Find where the given text appears and provide that cell's center as (X, Y) coordinate. 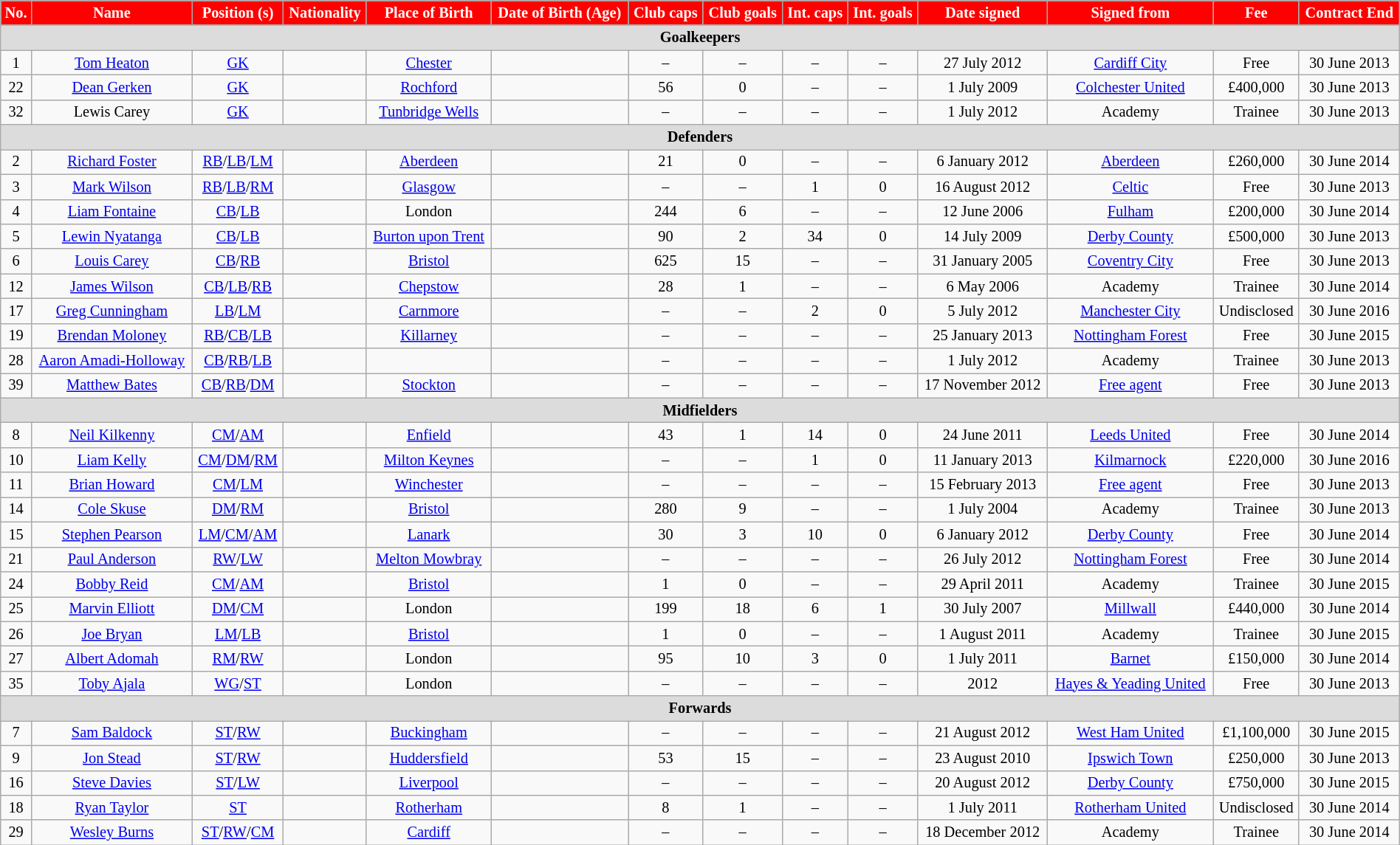
1 August 2011 (983, 634)
5 (16, 236)
RB/LB/LM (238, 162)
Contract End (1349, 13)
CB/RB (238, 261)
32 (16, 112)
Richard Foster (111, 162)
12 (16, 286)
39 (16, 385)
Rotherham United (1131, 807)
Stephen Pearson (111, 534)
Colchester United (1131, 87)
DM/CM (238, 609)
34 (815, 236)
Louis Carey (111, 261)
Manchester City (1131, 311)
CB/LB/RB (238, 286)
30 July 2007 (983, 609)
Joe Bryan (111, 634)
30 (666, 534)
£150,000 (1256, 658)
Brian Howard (111, 485)
Enfield (428, 435)
Jon Stead (111, 758)
27 July 2012 (983, 63)
Place of Birth (428, 13)
Killarney (428, 336)
£440,000 (1256, 609)
Signed from (1131, 13)
Brendan Moloney (111, 336)
Fee (1256, 13)
Buckingham (428, 733)
CM/LM (238, 485)
ST/RW/CM (238, 832)
Ryan Taylor (111, 807)
Tom Heaton (111, 63)
DM/RM (238, 509)
625 (666, 261)
Cole Skuse (111, 509)
£260,000 (1256, 162)
£200,000 (1256, 212)
22 (16, 87)
Leeds United (1131, 435)
£250,000 (1256, 758)
24 June 2011 (983, 435)
12 June 2006 (983, 212)
RW/LW (238, 559)
Sam Baldock (111, 733)
Stockton (428, 385)
ST (238, 807)
7 (16, 733)
Wesley Burns (111, 832)
£1,100,000 (1256, 733)
11 (16, 485)
Marvin Elliott (111, 609)
Paul Anderson (111, 559)
£220,000 (1256, 460)
Lanark (428, 534)
Midfielders (700, 410)
No. (16, 13)
1 July 2004 (983, 509)
Date signed (983, 13)
26 (16, 634)
RB/LB/RM (238, 187)
£500,000 (1256, 236)
23 August 2010 (983, 758)
Club goals (743, 13)
17 (16, 311)
WG/ST (238, 683)
ST/LW (238, 783)
Rotherham (428, 807)
35 (16, 683)
Chepstow (428, 286)
Fulham (1131, 212)
Huddersfield (428, 758)
Liverpool (428, 783)
90 (666, 236)
Date of Birth (Age) (560, 13)
LM/CM/AM (238, 534)
5 July 2012 (983, 311)
Greg Cunningham (111, 311)
Liam Kelly (111, 460)
Millwall (1131, 609)
4 (16, 212)
95 (666, 658)
West Ham United (1131, 733)
Albert Adomah (111, 658)
280 (666, 509)
Nationality (325, 13)
Ipswich Town (1131, 758)
24 (16, 584)
25 January 2013 (983, 336)
21 August 2012 (983, 733)
Aaron Amadi-Holloway (111, 361)
Neil Kilkenny (111, 435)
CM/DM/RM (238, 460)
Bobby Reid (111, 584)
56 (666, 87)
16 (16, 783)
Position (s) (238, 13)
Melton Mowbray (428, 559)
Kilmarnock (1131, 460)
18 December 2012 (983, 832)
53 (666, 758)
14 July 2009 (983, 236)
1 July 2009 (983, 87)
Int. goals (883, 13)
20 August 2012 (983, 783)
11 January 2013 (983, 460)
Carnmore (428, 311)
Goalkeepers (700, 38)
2012 (983, 683)
Rochford (428, 87)
Milton Keynes (428, 460)
Toby Ajala (111, 683)
6 May 2006 (983, 286)
Int. caps (815, 13)
15 February 2013 (983, 485)
James Wilson (111, 286)
RB/CB/LB (238, 336)
£750,000 (1256, 783)
43 (666, 435)
244 (666, 212)
Mark Wilson (111, 187)
Dean Gerken (111, 87)
LB/LM (238, 311)
RM/RW (238, 658)
16 August 2012 (983, 187)
19 (16, 336)
31 January 2005 (983, 261)
Forwards (700, 708)
29 April 2011 (983, 584)
Coventry City (1131, 261)
CB/RB/DM (238, 385)
Hayes & Yeading United (1131, 683)
Matthew Bates (111, 385)
17 November 2012 (983, 385)
29 (16, 832)
Celtic (1131, 187)
27 (16, 658)
Glasgow (428, 187)
Steve Davies (111, 783)
Lewin Nyatanga (111, 236)
Name (111, 13)
Chester (428, 63)
Winchester (428, 485)
CB/RB/LB (238, 361)
Tunbridge Wells (428, 112)
LM/LB (238, 634)
Club caps (666, 13)
Cardiff City (1131, 63)
Barnet (1131, 658)
Lewis Carey (111, 112)
£400,000 (1256, 87)
26 July 2012 (983, 559)
Liam Fontaine (111, 212)
Cardiff (428, 832)
199 (666, 609)
Burton upon Trent (428, 236)
25 (16, 609)
Defenders (700, 137)
